Find where the given text appears and provide that cell's center as [X, Y] coordinate. 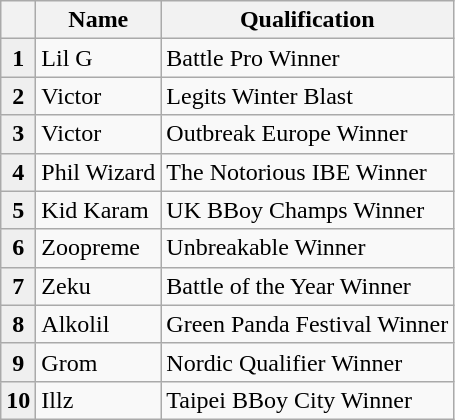
Zoopreme [98, 248]
7 [18, 286]
9 [18, 362]
Outbreak Europe Winner [308, 134]
Grom [98, 362]
5 [18, 210]
Zeku [98, 286]
Kid Karam [98, 210]
UK BBoy Champs Winner [308, 210]
Taipei BBoy City Winner [308, 400]
4 [18, 172]
Unbreakable Winner [308, 248]
Alkolil [98, 324]
8 [18, 324]
The Notorious IBE Winner [308, 172]
Illz [98, 400]
Qualification [308, 20]
10 [18, 400]
6 [18, 248]
Phil Wizard [98, 172]
Green Panda Festival Winner [308, 324]
2 [18, 96]
Nordic Qualifier Winner [308, 362]
Name [98, 20]
Legits Winter Blast [308, 96]
1 [18, 58]
3 [18, 134]
Battle Pro Winner [308, 58]
Battle of the Year Winner [308, 286]
Lil G [98, 58]
